Capture the cell that displays the provided text and extract its (x, y) central coordinate. 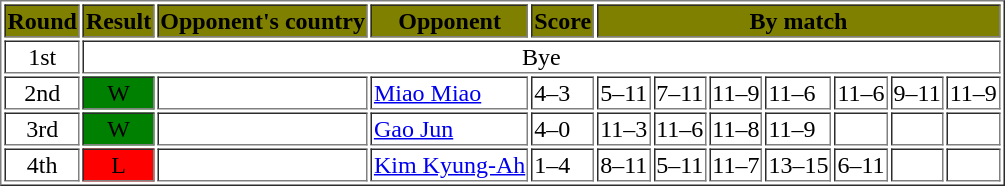
1–4 (562, 164)
L (118, 164)
1st (42, 56)
4–0 (562, 128)
2nd (42, 92)
4th (42, 164)
Result (118, 20)
7–11 (680, 92)
4–3 (562, 92)
11–3 (624, 128)
13–15 (798, 164)
Gao Jun (450, 128)
11–7 (736, 164)
8–11 (624, 164)
6–11 (860, 164)
Score (562, 20)
Opponent's country (262, 20)
11–8 (736, 128)
9–11 (918, 92)
Round (42, 20)
Bye (542, 56)
Opponent (450, 20)
By match (798, 20)
Kim Kyung-Ah (450, 164)
3rd (42, 128)
Miao Miao (450, 92)
